Extract the [x, y] coordinate from the center of the cell holding the provided text.  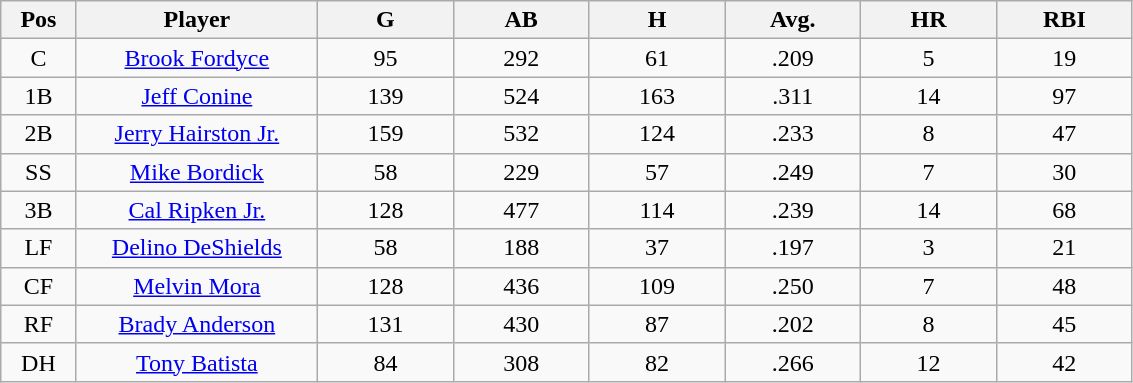
48 [1064, 286]
.233 [793, 134]
47 [1064, 134]
82 [657, 362]
HR [929, 20]
139 [386, 96]
C [38, 58]
124 [657, 134]
131 [386, 324]
RF [38, 324]
109 [657, 286]
Brady Anderson [196, 324]
Brook Fordyce [196, 58]
Cal Ripken Jr. [196, 210]
H [657, 20]
CF [38, 286]
Tony Batista [196, 362]
.250 [793, 286]
Mike Bordick [196, 172]
477 [521, 210]
19 [1064, 58]
229 [521, 172]
.249 [793, 172]
Jerry Hairston Jr. [196, 134]
1B [38, 96]
12 [929, 362]
430 [521, 324]
Melvin Mora [196, 286]
68 [1064, 210]
G [386, 20]
5 [929, 58]
436 [521, 286]
DH [38, 362]
.209 [793, 58]
Jeff Conine [196, 96]
97 [1064, 96]
21 [1064, 248]
3B [38, 210]
292 [521, 58]
2B [38, 134]
Delino DeShields [196, 248]
3 [929, 248]
.266 [793, 362]
114 [657, 210]
95 [386, 58]
Pos [38, 20]
524 [521, 96]
57 [657, 172]
37 [657, 248]
61 [657, 58]
45 [1064, 324]
532 [521, 134]
308 [521, 362]
.311 [793, 96]
87 [657, 324]
Player [196, 20]
30 [1064, 172]
188 [521, 248]
159 [386, 134]
RBI [1064, 20]
Avg. [793, 20]
AB [521, 20]
.239 [793, 210]
SS [38, 172]
84 [386, 362]
LF [38, 248]
42 [1064, 362]
.197 [793, 248]
163 [657, 96]
.202 [793, 324]
